Output the [X, Y] coordinate of the center of the cell containing the given text.  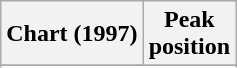
Chart (1997) [72, 34]
Peakposition [189, 34]
